Extract the [X, Y] coordinate from the center of the cell holding the provided text.  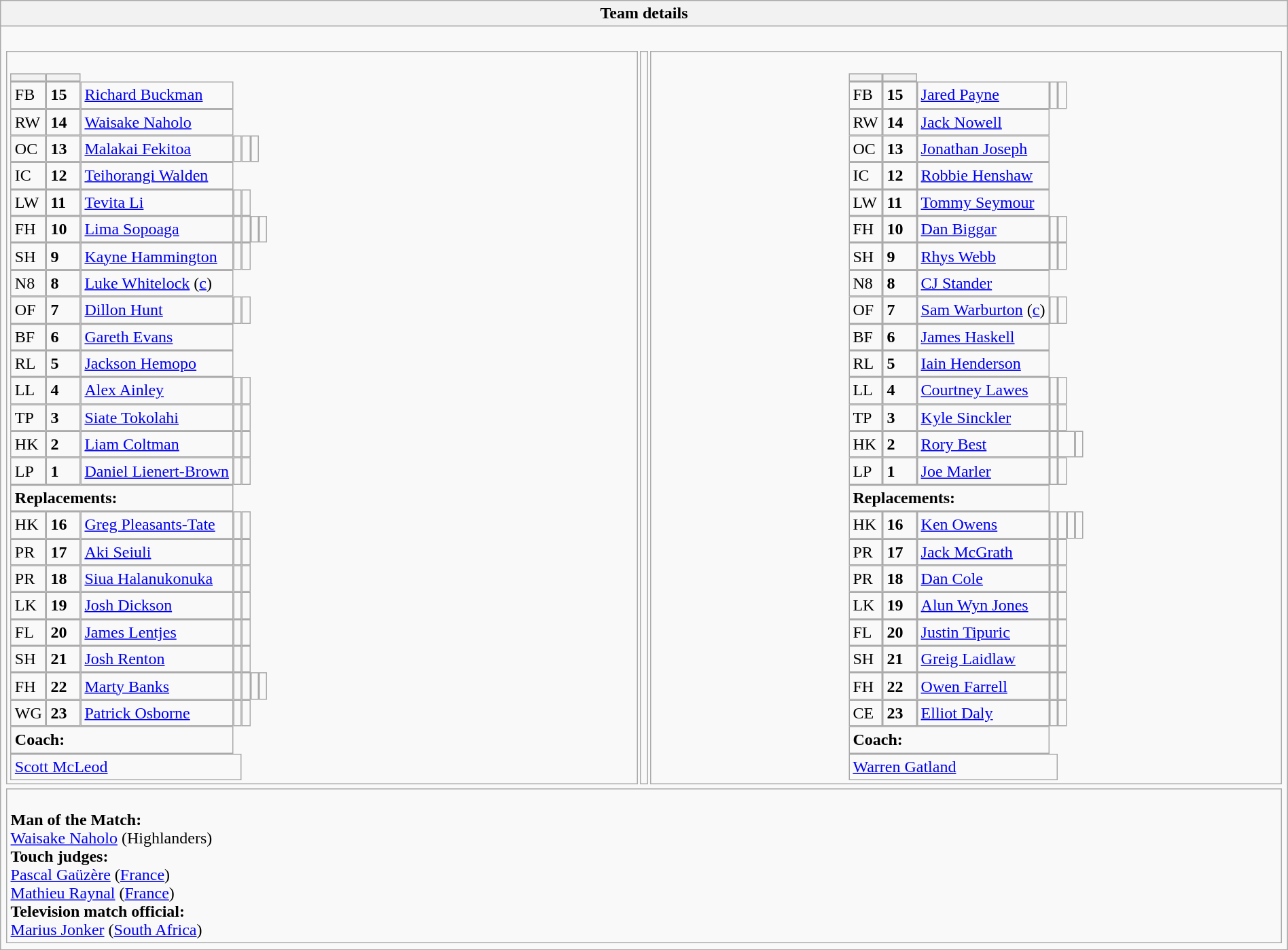
Justin Tipuric [982, 632]
Jonathan Joseph [982, 149]
Josh Dickson [156, 606]
Scott McLeod [126, 767]
Joe Marler [982, 471]
Josh Renton [156, 659]
Team details [644, 14]
Marty Banks [156, 687]
Greg Pleasants-Tate [156, 525]
Richard Buckman [156, 95]
Warren Gatland [953, 767]
Daniel Lienert-Brown [156, 471]
Iain Henderson [982, 364]
Malakai Fekitoa [156, 149]
Kyle Sinckler [982, 418]
Siate Tokolahi [156, 418]
Dan Cole [982, 579]
Dan Biggar [982, 230]
Jared Payne [982, 95]
Patrick Osborne [156, 713]
Tevita Li [156, 202]
Jack McGrath [982, 552]
Courtney Lawes [982, 390]
Ken Owens [982, 525]
Elliot Daly [982, 713]
WG [29, 713]
Waisake Naholo [156, 122]
CE [865, 713]
Tommy Seymour [982, 202]
James Haskell [982, 337]
Gareth Evans [156, 337]
Kayne Hammington [156, 257]
Robbie Henshaw [982, 176]
Liam Coltman [156, 444]
Lima Sopoaga [156, 230]
James Lentjes [156, 632]
Owen Farrell [982, 687]
CJ Stander [982, 283]
Rory Best [982, 444]
Luke Whitelock (c) [156, 283]
Sam Warburton (c) [982, 310]
Teihorangi Walden [156, 176]
Alex Ainley [156, 390]
Siua Halanukonuka [156, 579]
Greig Laidlaw [982, 659]
Dillon Hunt [156, 310]
Alun Wyn Jones [982, 606]
Aki Seiuli [156, 552]
Jackson Hemopo [156, 364]
Rhys Webb [982, 257]
Jack Nowell [982, 122]
